Scan for the cell matching the given text and deliver its (x, y) coordinate at center. 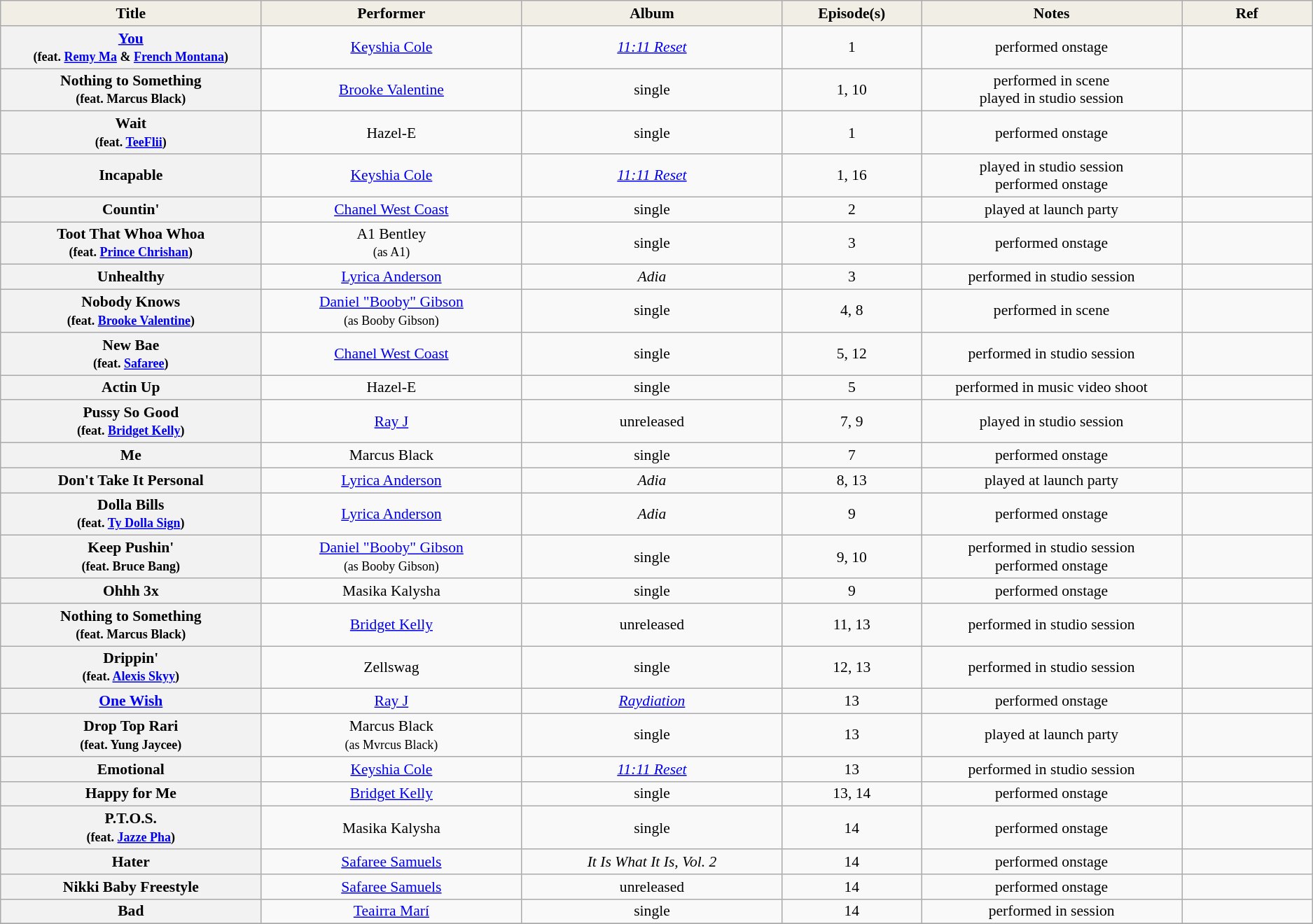
13, 14 (852, 794)
New Bae (feat. Safaree) (131, 354)
Ref (1247, 13)
8, 13 (852, 480)
Happy for Me (131, 794)
12, 13 (852, 668)
played in studio session (1052, 421)
played in studio session performed onstage (1052, 175)
You (feat. Remy Ma & French Montana) (131, 48)
performed in session (1052, 911)
2 (852, 209)
One Wish (131, 701)
performed in studio sessionperformed onstage (1052, 557)
Marcus Black (as Mvrcus Black) (391, 735)
Performer (391, 13)
4, 8 (852, 311)
performed in music video shoot (1052, 388)
A1 Bentley (as A1) (391, 244)
1, 16 (852, 175)
Teairra Marí (391, 911)
1, 10 (852, 90)
Bad (131, 911)
Unhealthy (131, 277)
Don't Take It Personal (131, 480)
5, 12 (852, 354)
Zellswag (391, 668)
Marcus Black (391, 456)
7 (852, 456)
Me (131, 456)
11, 13 (852, 624)
Episode(s) (852, 13)
Album (652, 13)
Actin Up (131, 388)
Toot That Whoa Whoa (feat. Prince Chrishan) (131, 244)
Wait (feat. TeeFlii) (131, 133)
7, 9 (852, 421)
Countin' (131, 209)
5 (852, 388)
Dolla Bills (feat. Ty Dolla Sign) (131, 514)
9, 10 (852, 557)
Drippin' (feat. Alexis Skyy) (131, 668)
Notes (1052, 13)
Raydiation (652, 701)
Nobody Knows (feat. Brooke Valentine) (131, 311)
Keep Pushin' (feat. Bruce Bang) (131, 557)
It Is What It Is, Vol. 2 (652, 862)
performed in scene (1052, 311)
Emotional (131, 769)
Drop Top Rari (feat. Yung Jaycee) (131, 735)
Hater (131, 862)
Incapable (131, 175)
Title (131, 13)
P.T.O.S. (feat. Jazze Pha) (131, 827)
Pussy So Good (feat. Bridget Kelly) (131, 421)
performed in scene played in studio session (1052, 90)
Ohhh 3x (131, 591)
Nikki Baby Freestyle (131, 887)
Brooke Valentine (391, 90)
